Determine the (x, y) coordinate at the center of the cell enclosing the given text.  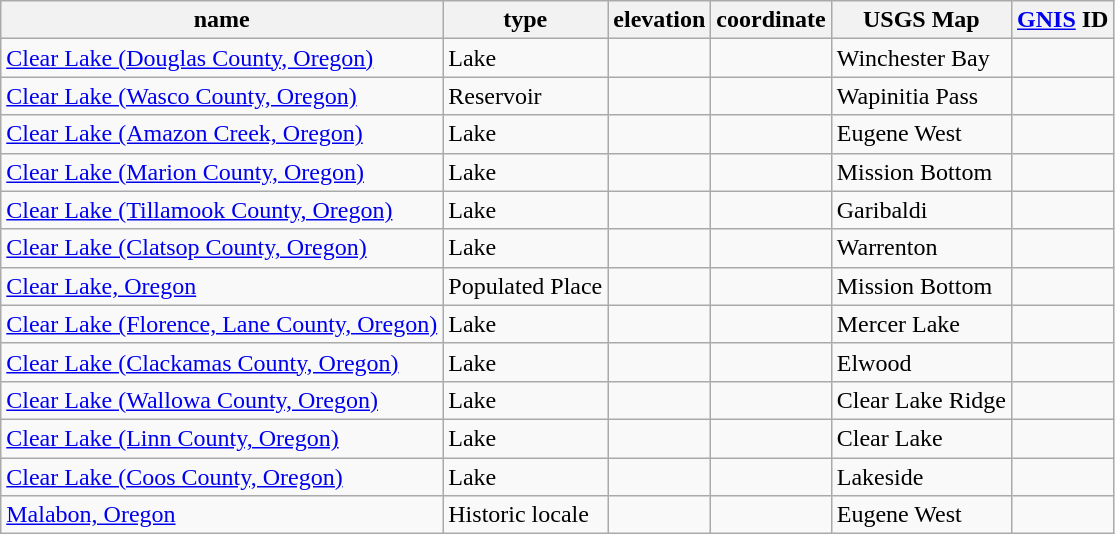
Clear Lake Ridge (921, 400)
elevation (660, 20)
Garibaldi (921, 210)
Clear Lake (Marion County, Oregon) (222, 172)
GNIS ID (1063, 20)
Clear Lake (Douglas County, Oregon) (222, 58)
Reservoir (526, 96)
USGS Map (921, 20)
Elwood (921, 362)
Clear Lake (Clackamas County, Oregon) (222, 362)
Winchester Bay (921, 58)
Clear Lake (921, 438)
Clear Lake (Wallowa County, Oregon) (222, 400)
Clear Lake (Coos County, Oregon) (222, 477)
Clear Lake (Tillamook County, Oregon) (222, 210)
Clear Lake, Oregon (222, 286)
name (222, 20)
Clear Lake (Amazon Creek, Oregon) (222, 134)
Clear Lake (Florence, Lane County, Oregon) (222, 324)
Historic locale (526, 515)
Warrenton (921, 248)
Populated Place (526, 286)
Clear Lake (Wasco County, Oregon) (222, 96)
Mercer Lake (921, 324)
coordinate (771, 20)
Clear Lake (Linn County, Oregon) (222, 438)
type (526, 20)
Clear Lake (Clatsop County, Oregon) (222, 248)
Malabon, Oregon (222, 515)
Wapinitia Pass (921, 96)
Lakeside (921, 477)
